Determine the [X, Y] coordinate at the center of the cell enclosing the given text.  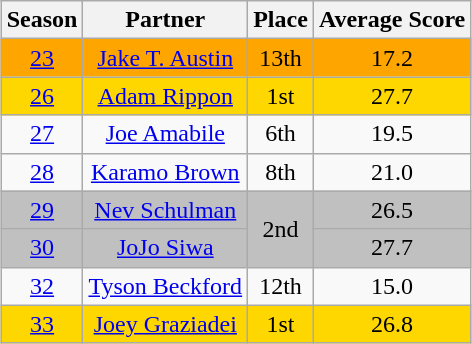
30 [42, 248]
Partner [166, 20]
32 [42, 286]
13th [281, 58]
Average Score [392, 20]
Place [281, 20]
23 [42, 58]
Jake T. Austin [166, 58]
26 [42, 96]
Nev Schulman [166, 210]
26.5 [392, 210]
29 [42, 210]
2nd [281, 229]
Karamo Brown [166, 172]
15.0 [392, 286]
Joe Amabile [166, 134]
21.0 [392, 172]
6th [281, 134]
33 [42, 324]
28 [42, 172]
Joey Graziadei [166, 324]
26.8 [392, 324]
8th [281, 172]
27 [42, 134]
JoJo Siwa [166, 248]
19.5 [392, 134]
Season [42, 20]
12th [281, 286]
Adam Rippon [166, 96]
Tyson Beckford [166, 286]
17.2 [392, 58]
